Return (X, Y) of the center of cell containing provided text 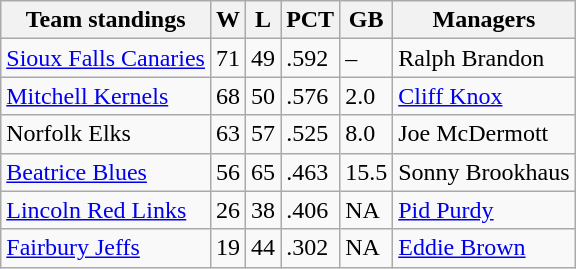
49 (264, 58)
Cliff Knox (484, 96)
19 (228, 248)
.302 (310, 248)
44 (264, 248)
Mitchell Kernels (106, 96)
Team standings (106, 20)
Fairbury Jeffs (106, 248)
15.5 (366, 172)
71 (228, 58)
68 (228, 96)
63 (228, 134)
L (264, 20)
Managers (484, 20)
65 (264, 172)
56 (228, 172)
Sioux Falls Canaries (106, 58)
2.0 (366, 96)
W (228, 20)
Ralph Brandon (484, 58)
.525 (310, 134)
50 (264, 96)
8.0 (366, 134)
Joe McDermott (484, 134)
Norfolk Elks (106, 134)
.592 (310, 58)
Pid Purdy (484, 210)
– (366, 58)
.576 (310, 96)
.406 (310, 210)
Lincoln Red Links (106, 210)
.463 (310, 172)
38 (264, 210)
Beatrice Blues (106, 172)
Eddie Brown (484, 248)
PCT (310, 20)
26 (228, 210)
GB (366, 20)
57 (264, 134)
Sonny Brookhaus (484, 172)
